Output the [X, Y] coordinate of the center of the cell containing the given text.  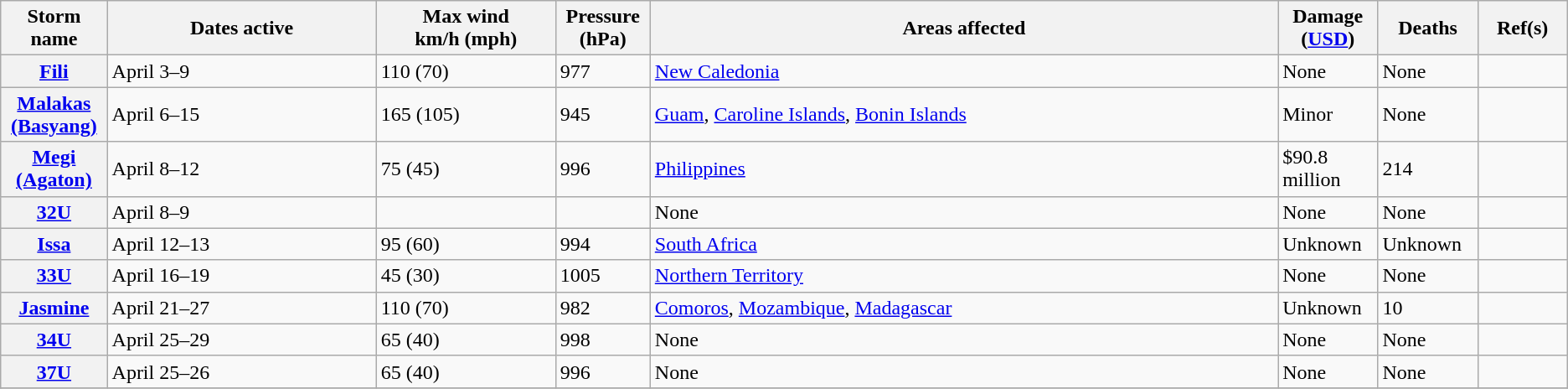
45 (30) [466, 276]
Philippines [963, 169]
214 [1427, 169]
34U [54, 340]
982 [603, 308]
April 8–9 [241, 212]
April 8–12 [241, 169]
32U [54, 212]
$90.8 million [1328, 169]
Areas affected [963, 29]
Dates active [241, 29]
April 3–9 [241, 71]
Ref(s) [1523, 29]
Megi (Agaton) [54, 169]
33U [54, 276]
10 [1427, 308]
April 6–15 [241, 114]
165 (105) [466, 114]
Malakas (Basyang) [54, 114]
Pressure(hPa) [603, 29]
Max windkm/h (mph) [466, 29]
Northern Territory [963, 276]
April 25–29 [241, 340]
977 [603, 71]
April 21–27 [241, 308]
April 12–13 [241, 244]
75 (45) [466, 169]
Guam, Caroline Islands, Bonin Islands [963, 114]
Minor [1328, 114]
Deaths [1427, 29]
Damage(USD) [1328, 29]
April 25–26 [241, 371]
Storm name [54, 29]
April 16–19 [241, 276]
1005 [603, 276]
37U [54, 371]
994 [603, 244]
South Africa [963, 244]
Issa [54, 244]
Jasmine [54, 308]
998 [603, 340]
Fili [54, 71]
Comoros, Mozambique, Madagascar [963, 308]
95 (60) [466, 244]
New Caledonia [963, 71]
945 [603, 114]
